Provide the (X, Y) coordinate of the cell's center where the given text is located.  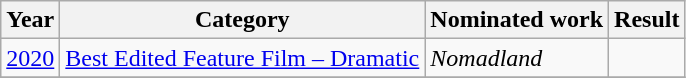
Nominated work (517, 20)
Category (242, 20)
Best Edited Feature Film – Dramatic (242, 58)
Nomadland (517, 58)
Result (647, 20)
Year (30, 20)
2020 (30, 58)
